Return [x, y] of the center of cell containing provided text 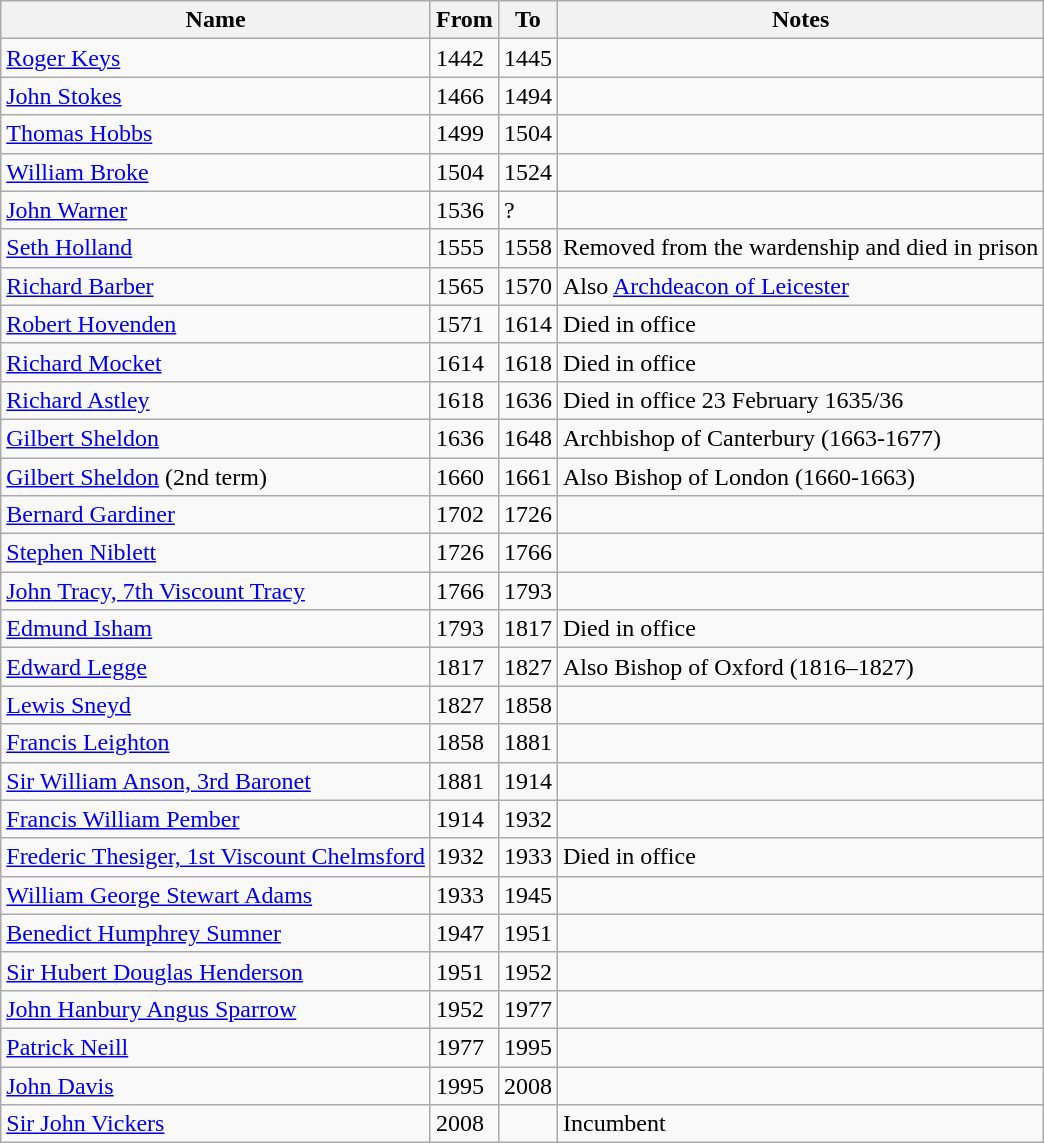
Patrick Neill [216, 1047]
1661 [528, 477]
Stephen Niblett [216, 553]
Richard Mocket [216, 362]
John Hanbury Angus Sparrow [216, 1009]
1660 [464, 477]
Archbishop of Canterbury (1663-1677) [800, 438]
Thomas Hobbs [216, 134]
Removed from the wardenship and died in prison [800, 248]
Sir Hubert Douglas Henderson [216, 971]
John Tracy, 7th Viscount Tracy [216, 591]
Edward Legge [216, 667]
1494 [528, 96]
Sir John Vickers [216, 1124]
Lewis Sneyd [216, 705]
Sir William Anson, 3rd Baronet [216, 781]
1702 [464, 515]
Notes [800, 20]
Francis Leighton [216, 743]
1442 [464, 58]
1466 [464, 96]
Also Archdeacon of Leicester [800, 286]
? [528, 210]
Richard Barber [216, 286]
1536 [464, 210]
Bernard Gardiner [216, 515]
Incumbent [800, 1124]
1947 [464, 933]
1570 [528, 286]
Richard Astley [216, 400]
Seth Holland [216, 248]
Gilbert Sheldon [216, 438]
Also Bishop of London (1660-1663) [800, 477]
Name [216, 20]
1648 [528, 438]
Robert Hovenden [216, 324]
Edmund Isham [216, 629]
Died in office 23 February 1635/36 [800, 400]
1565 [464, 286]
From [464, 20]
1571 [464, 324]
1555 [464, 248]
Francis William Pember [216, 819]
William George Stewart Adams [216, 895]
John Stokes [216, 96]
Benedict Humphrey Sumner [216, 933]
John Warner [216, 210]
To [528, 20]
Also Bishop of Oxford (1816–1827) [800, 667]
John Davis [216, 1085]
Frederic Thesiger, 1st Viscount Chelmsford [216, 857]
1445 [528, 58]
1499 [464, 134]
William Broke [216, 172]
Roger Keys [216, 58]
1524 [528, 172]
Gilbert Sheldon (2nd term) [216, 477]
1558 [528, 248]
1945 [528, 895]
